Detect which cell encompasses the target text, then output its (X, Y) center coordinate. 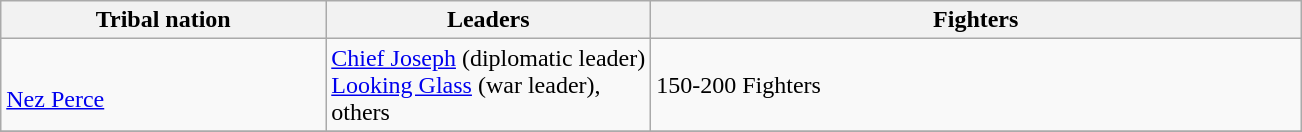
Nez Perce (164, 85)
Leaders (488, 20)
Fighters (976, 20)
Chief Joseph (diplomatic leader) Looking Glass (war leader), others (488, 85)
Tribal nation (164, 20)
150-200 Fighters (976, 85)
